Pinpoint the cell where the given text exists, returning its [X, Y] midpoint coordinate. 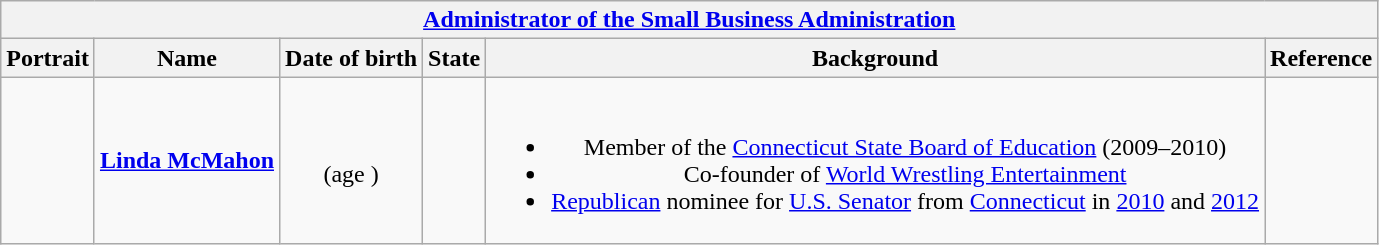
(age ) [352, 160]
Reference [1322, 58]
State [454, 58]
Administrator of the Small Business Administration [690, 20]
Background [876, 58]
Linda McMahon [186, 160]
Portrait [48, 58]
Name [186, 58]
Date of birth [352, 58]
